Locate the cell with the specified text and output its (X, Y) center coordinate. 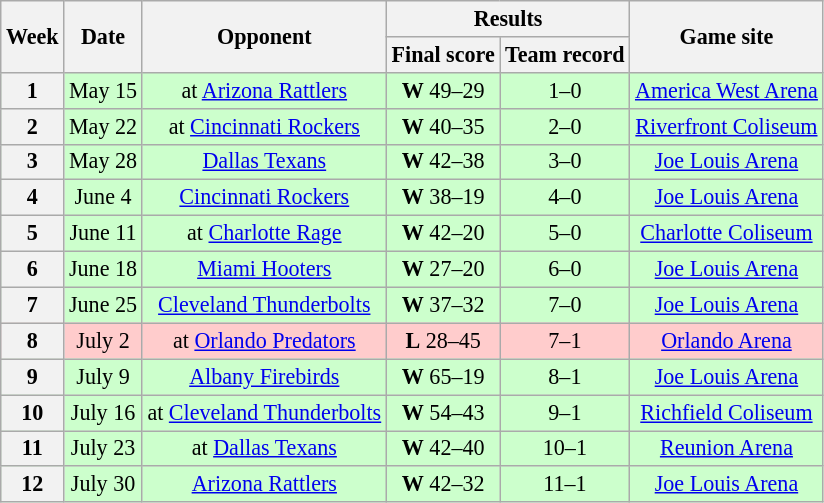
11–1 (565, 484)
W 42–20 (443, 233)
7–0 (565, 305)
3–0 (565, 162)
July 2 (103, 341)
6–0 (565, 269)
W 42–38 (443, 162)
Cincinnati Rockers (264, 198)
1 (32, 90)
July 30 (103, 484)
2–0 (565, 126)
Orlando Arena (726, 341)
July 9 (103, 377)
May 22 (103, 126)
at Arizona Rattlers (264, 90)
1–0 (565, 90)
July 23 (103, 448)
at Orlando Predators (264, 341)
9 (32, 377)
Team record (565, 54)
Albany Firebirds (264, 377)
June 18 (103, 269)
4 (32, 198)
at Cleveland Thunderbolts (264, 412)
8–1 (565, 377)
L 28–45 (443, 341)
W 42–40 (443, 448)
Riverfront Coliseum (726, 126)
W 42–32 (443, 484)
7–1 (565, 341)
Date (103, 36)
June 4 (103, 198)
Charlotte Coliseum (726, 233)
Miami Hooters (264, 269)
Week (32, 36)
at Dallas Texans (264, 448)
5 (32, 233)
America West Arena (726, 90)
W 40–35 (443, 126)
11 (32, 448)
Richfield Coliseum (726, 412)
10 (32, 412)
W 65–19 (443, 377)
8 (32, 341)
W 37–32 (443, 305)
6 (32, 269)
Arizona Rattlers (264, 484)
Game site (726, 36)
7 (32, 305)
Results (508, 18)
5–0 (565, 233)
W 54–43 (443, 412)
2 (32, 126)
June 11 (103, 233)
12 (32, 484)
May 15 (103, 90)
Dallas Texans (264, 162)
4–0 (565, 198)
W 49–29 (443, 90)
Final score (443, 54)
3 (32, 162)
Reunion Arena (726, 448)
Opponent (264, 36)
10–1 (565, 448)
9–1 (565, 412)
July 16 (103, 412)
at Charlotte Rage (264, 233)
W 27–20 (443, 269)
W 38–19 (443, 198)
Cleveland Thunderbolts (264, 305)
at Cincinnati Rockers (264, 126)
May 28 (103, 162)
June 25 (103, 305)
